Scan for the cell matching the given text and deliver its (x, y) coordinate at center. 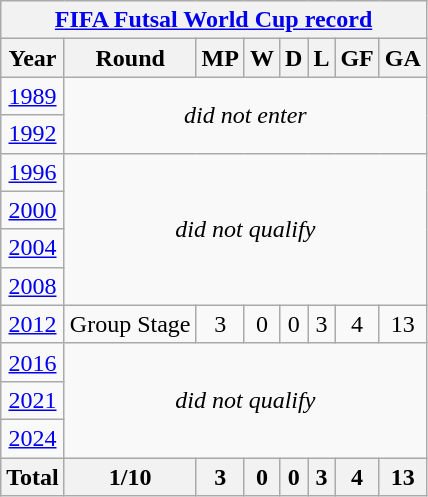
Group Stage (130, 324)
2008 (33, 286)
Round (130, 58)
1989 (33, 96)
MP (220, 58)
GA (402, 58)
W (262, 58)
2021 (33, 400)
1996 (33, 172)
did not enter (245, 115)
2012 (33, 324)
2000 (33, 210)
FIFA Futsal World Cup record (214, 20)
Year (33, 58)
2024 (33, 438)
D (293, 58)
1992 (33, 134)
L (322, 58)
1/10 (130, 477)
GF (357, 58)
2004 (33, 248)
Total (33, 477)
2016 (33, 362)
